Detect which cell encompasses the target text, then output its [x, y] center coordinate. 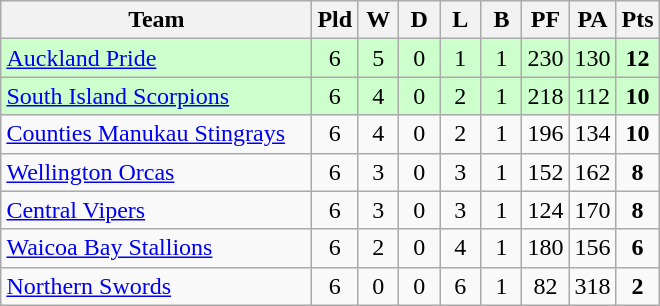
Pts [638, 20]
Northern Swords [156, 286]
South Island Scorpions [156, 96]
196 [546, 134]
Pld [335, 20]
Counties Manukau Stingrays [156, 134]
L [460, 20]
5 [378, 58]
82 [546, 286]
B [502, 20]
Auckland Pride [156, 58]
170 [592, 210]
180 [546, 248]
Central Vipers [156, 210]
12 [638, 58]
152 [546, 172]
112 [592, 96]
230 [546, 58]
Waicoa Bay Stallions [156, 248]
134 [592, 134]
Wellington Orcas [156, 172]
PA [592, 20]
218 [546, 96]
PF [546, 20]
130 [592, 58]
318 [592, 286]
156 [592, 248]
124 [546, 210]
D [420, 20]
162 [592, 172]
W [378, 20]
Team [156, 20]
